Identify which cell holds the provided text, then report its (X, Y) central coordinate. 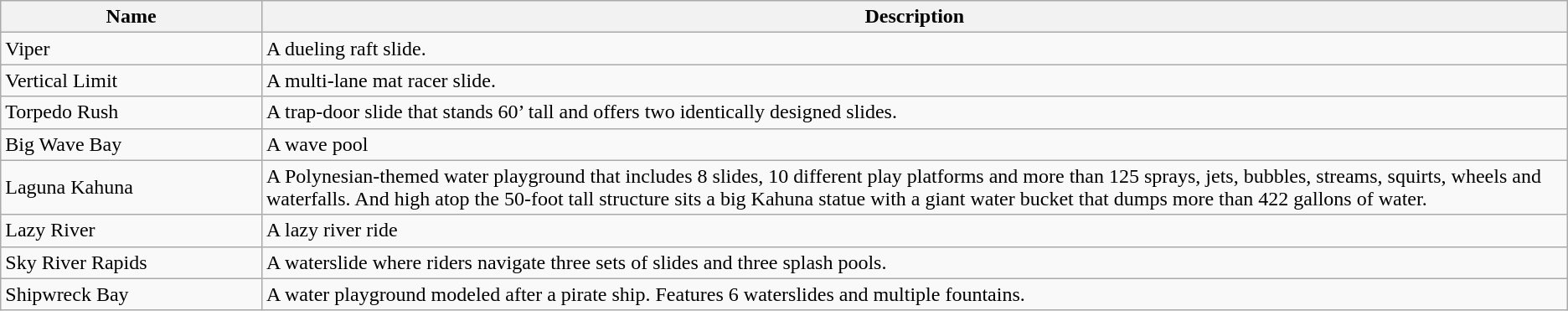
Torpedo Rush (132, 112)
A lazy river ride (915, 231)
A wave pool (915, 144)
Big Wave Bay (132, 144)
Viper (132, 49)
A trap-door slide that stands 60’ tall and offers two identically designed slides. (915, 112)
Lazy River (132, 231)
A multi-lane mat racer slide. (915, 80)
Shipwreck Bay (132, 294)
Vertical Limit (132, 80)
Name (132, 17)
Laguna Kahuna (132, 188)
Description (915, 17)
A dueling raft slide. (915, 49)
A waterslide where riders navigate three sets of slides and three splash pools. (915, 262)
A water playground modeled after a pirate ship. Features 6 waterslides and multiple fountains. (915, 294)
Sky River Rapids (132, 262)
